Determine the [x, y] coordinate at the center of the cell enclosing the given text.  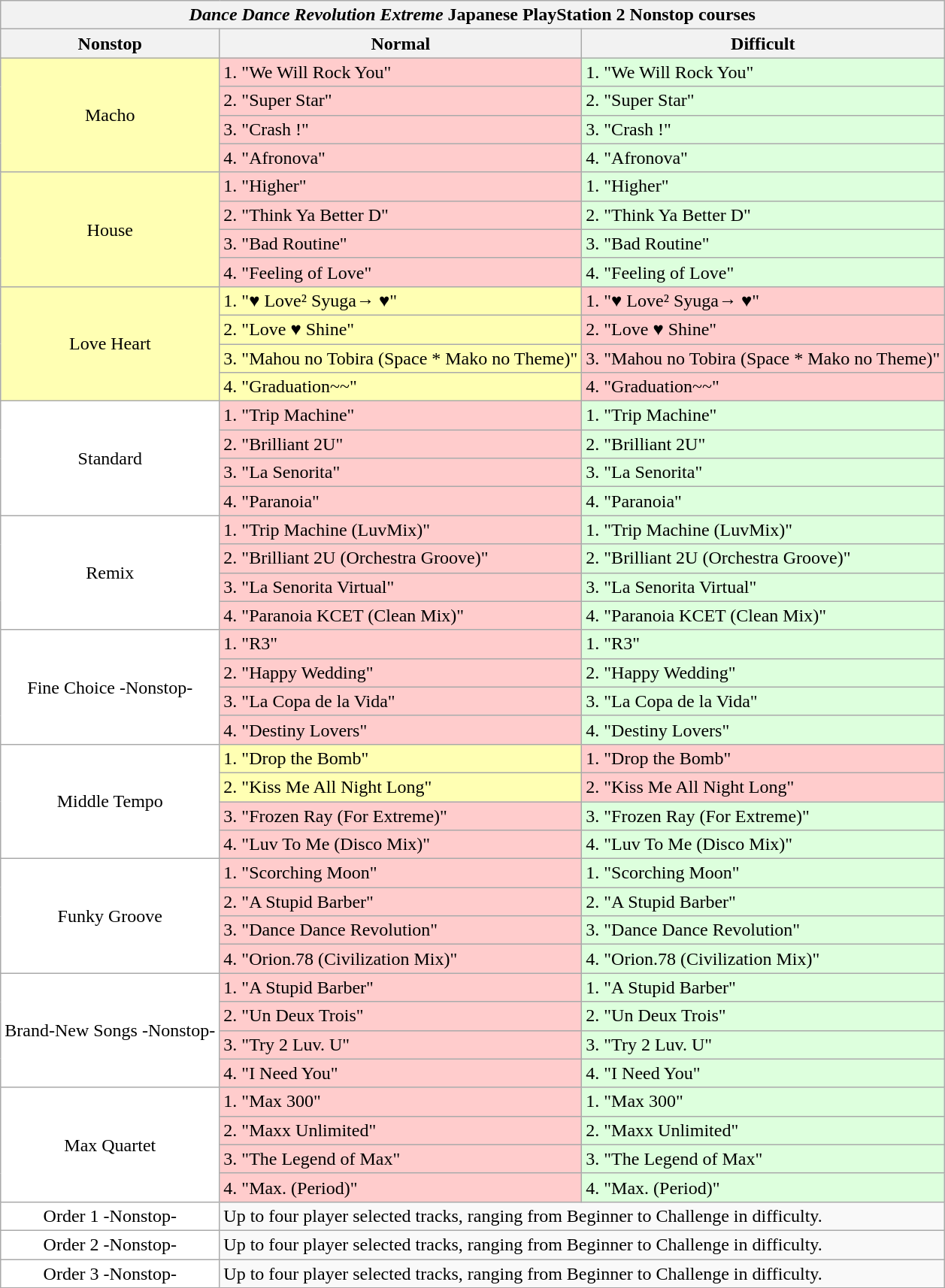
Middle Tempo [110, 801]
House [110, 229]
Nonstop [110, 44]
Fine Choice -Nonstop- [110, 687]
Order 2 -Nonstop- [110, 1244]
Order 3 -Nonstop- [110, 1274]
Remix [110, 573]
Max Quartet [110, 1144]
Order 1 -Nonstop- [110, 1216]
Love Heart [110, 343]
Difficult [763, 44]
Dance Dance Revolution Extreme Japanese PlayStation 2 Nonstop courses [472, 15]
Brand-New Songs -Nonstop- [110, 1030]
Normal [401, 44]
Macho [110, 115]
Standard [110, 458]
Funky Groove [110, 916]
